Detect which cell encompasses the target text, then output its (x, y) center coordinate. 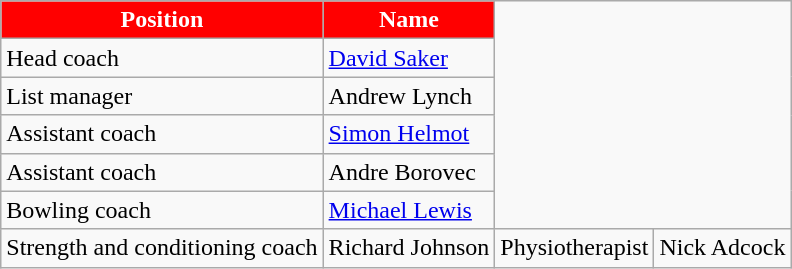
Position (162, 20)
Michael Lewis (409, 210)
Andre Borovec (409, 172)
Head coach (162, 58)
David Saker (409, 58)
Bowling coach (162, 210)
Name (409, 20)
Strength and conditioning coach (162, 248)
Andrew Lynch (409, 96)
Simon Helmot (409, 134)
Nick Adcock (722, 248)
Richard Johnson (409, 248)
Physiotherapist (574, 248)
List manager (162, 96)
